Provide the [X, Y] coordinate of the cell's center where the given text is located.  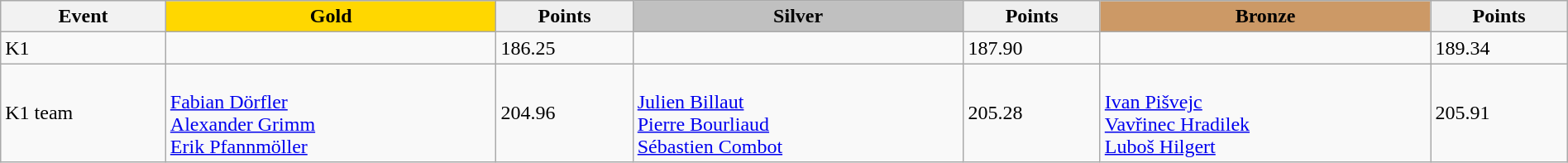
186.25 [564, 48]
Silver [798, 17]
204.96 [564, 113]
Gold [331, 17]
K1 [84, 48]
Event [84, 17]
Julien BillautPierre BourliaudSébastien Combot [798, 113]
189.34 [1499, 48]
K1 team [84, 113]
Ivan PišvejcVavřinec HradilekLuboš Hilgert [1265, 113]
Fabian DörflerAlexander GrimmErik Pfannmöller [331, 113]
205.91 [1499, 113]
205.28 [1032, 113]
Bronze [1265, 17]
187.90 [1032, 48]
